Identify which cell holds the provided text, then report its (X, Y) central coordinate. 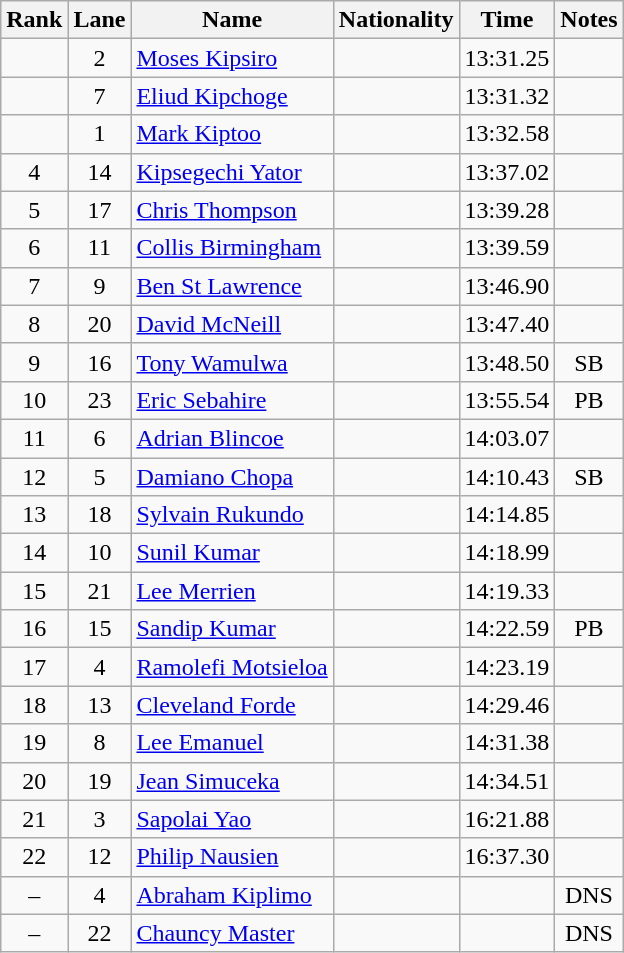
13:55.54 (507, 400)
Adrian Blincoe (232, 438)
16:37.30 (507, 857)
Ramolefi Motsieloa (232, 667)
Sapolai Yao (232, 819)
2 (100, 58)
14:23.19 (507, 667)
13:39.59 (507, 248)
Eliud Kipchoge (232, 96)
Ben St Lawrence (232, 286)
13:47.40 (507, 324)
14:34.51 (507, 781)
13:48.50 (507, 362)
14:29.46 (507, 705)
Collis Birmingham (232, 248)
Chauncy Master (232, 933)
Notes (589, 20)
13:46.90 (507, 286)
Time (507, 20)
14:31.38 (507, 743)
Abraham Kiplimo (232, 895)
13:31.25 (507, 58)
14:10.43 (507, 477)
14:22.59 (507, 629)
14:19.33 (507, 591)
Nationality (396, 20)
1 (100, 134)
Lee Merrien (232, 591)
Cleveland Forde (232, 705)
Philip Nausien (232, 857)
Lee Emanuel (232, 743)
14:14.85 (507, 515)
16:21.88 (507, 819)
David McNeill (232, 324)
13:39.28 (507, 210)
Rank (34, 20)
13:31.32 (507, 96)
Moses Kipsiro (232, 58)
Chris Thompson (232, 210)
13:32.58 (507, 134)
Name (232, 20)
Sylvain Rukundo (232, 515)
Jean Simuceka (232, 781)
23 (100, 400)
3 (100, 819)
Kipsegechi Yator (232, 172)
Eric Sebahire (232, 400)
Mark Kiptoo (232, 134)
Sunil Kumar (232, 553)
Sandip Kumar (232, 629)
13:37.02 (507, 172)
Damiano Chopa (232, 477)
14:03.07 (507, 438)
Tony Wamulwa (232, 362)
14:18.99 (507, 553)
Lane (100, 20)
